Determine the (X, Y) coordinate at the center of the cell enclosing the given text.  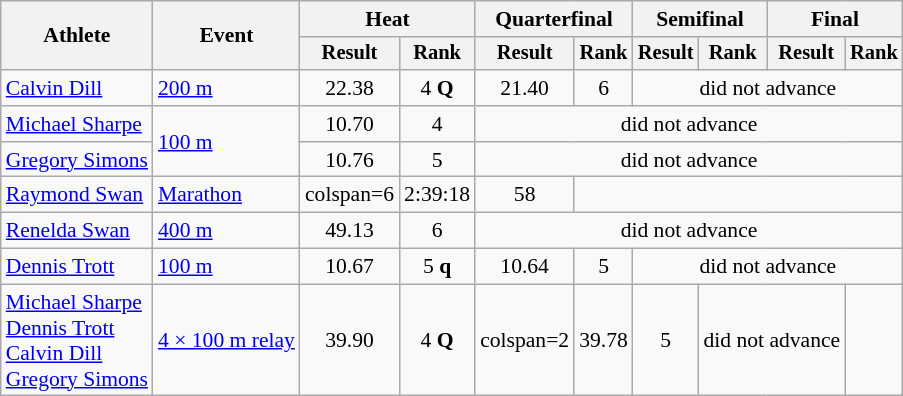
Athlete (77, 36)
200 m (226, 88)
21.40 (524, 88)
Michael SharpeDennis TrottCalvin DillGregory Simons (77, 340)
10.67 (350, 267)
Michael Sharpe (77, 124)
Gregory Simons (77, 160)
39.90 (350, 340)
Semifinal (700, 19)
58 (524, 195)
400 m (226, 231)
colspan=6 (350, 195)
Raymond Swan (77, 195)
10.70 (350, 124)
Final (835, 19)
Event (226, 36)
Marathon (226, 195)
10.76 (350, 160)
5 q (437, 267)
2:39:18 (437, 195)
Quarterfinal (554, 19)
Heat (388, 19)
10.64 (524, 267)
colspan=2 (524, 340)
39.78 (604, 340)
Renelda Swan (77, 231)
22.38 (350, 88)
4 × 100 m relay (226, 340)
49.13 (350, 231)
Calvin Dill (77, 88)
4 (437, 124)
Dennis Trott (77, 267)
